From the cell containing the given text, extract its center point as (x, y) coordinate. 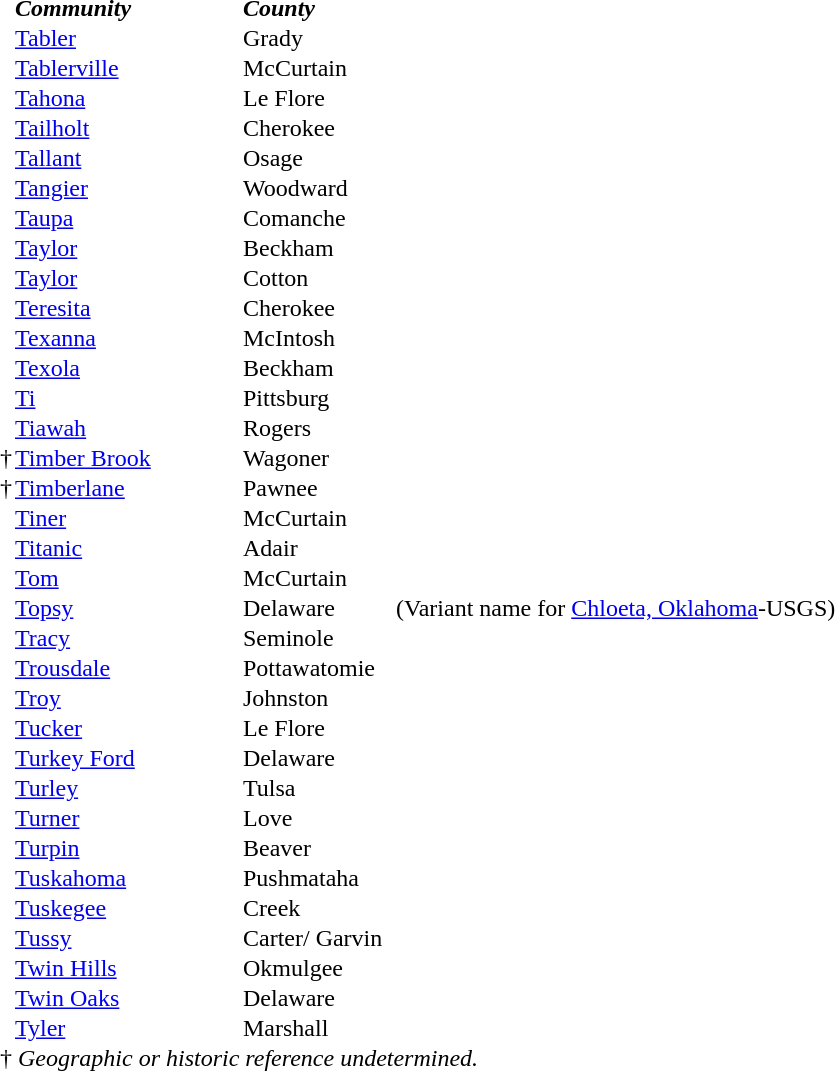
Tiawah (128, 428)
Tuskegee (128, 908)
Tyler (128, 1028)
Trousdale (128, 668)
McIntosh (318, 338)
Creek (318, 908)
Grady (318, 38)
Tahona (128, 98)
Adair (318, 548)
Tiner (128, 518)
Tulsa (318, 788)
Taupa (128, 218)
Okmulgee (318, 968)
Turkey Ford (128, 758)
Pottawatomie (318, 668)
Tangier (128, 188)
Twin Oaks (128, 998)
Texanna (128, 338)
Tom (128, 578)
Topsy (128, 608)
Seminole (318, 638)
Titanic (128, 548)
Ti (128, 398)
Turpin (128, 848)
Turley (128, 788)
Tailholt (128, 128)
Cotton (318, 278)
Troy (128, 698)
Tabler (128, 38)
Timberlane (128, 488)
Tablerville (128, 68)
Turner (128, 818)
Beaver (318, 848)
Pittsburg (318, 398)
Tucker (128, 728)
Tallant (128, 158)
Tuskahoma (128, 878)
Love (318, 818)
Woodward (318, 188)
Texola (128, 368)
Tracy (128, 638)
Teresita (128, 308)
Carter/ Garvin (318, 938)
Twin Hills (128, 968)
Wagoner (318, 458)
Osage (318, 158)
Tussy (128, 938)
Marshall (318, 1028)
Pushmataha (318, 878)
Rogers (318, 428)
Pawnee (318, 488)
Comanche (318, 218)
Johnston (318, 698)
Timber Brook (128, 458)
